Capture the cell that displays the provided text and extract its (X, Y) central coordinate. 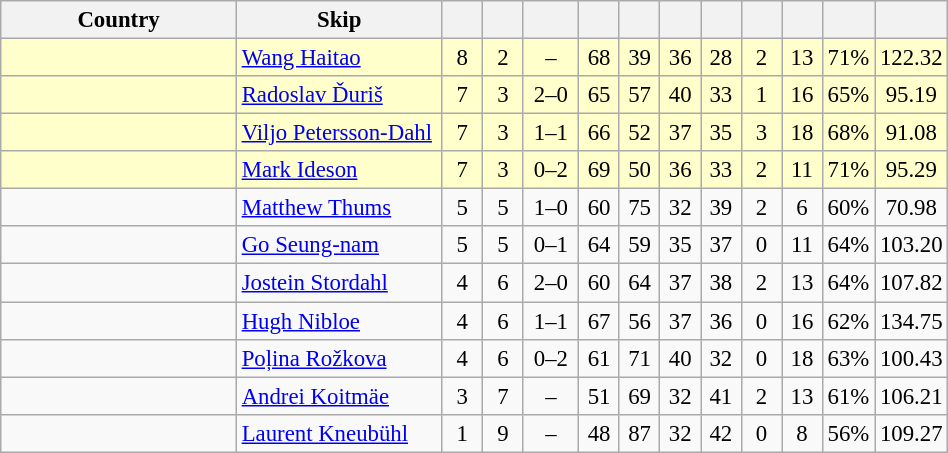
1–0 (551, 208)
41 (720, 396)
100.43 (912, 358)
95.19 (912, 95)
51 (600, 396)
68 (600, 58)
62% (848, 321)
Andrei Koitmäe (339, 396)
0–1 (551, 245)
65 (600, 95)
Viljo Petersson-Dahl (339, 133)
87 (640, 433)
134.75 (912, 321)
75 (640, 208)
61% (848, 396)
Mark Ideson (339, 170)
106.21 (912, 396)
38 (720, 283)
28 (720, 58)
107.82 (912, 283)
91.08 (912, 133)
42 (720, 433)
Hugh Nibloe (339, 321)
59 (640, 245)
50 (640, 170)
56% (848, 433)
Skip (339, 20)
95.29 (912, 170)
Radoslav Ďuriš (339, 95)
66 (600, 133)
65% (848, 95)
Jostein Stordahl (339, 283)
63% (848, 358)
Poļina Rožkova (339, 358)
70.98 (912, 208)
60% (848, 208)
68% (848, 133)
57 (640, 95)
Wang Haitao (339, 58)
103.20 (912, 245)
122.32 (912, 58)
Matthew Thums (339, 208)
Country (119, 20)
56 (640, 321)
48 (600, 433)
67 (600, 321)
52 (640, 133)
61 (600, 358)
71 (640, 358)
Laurent Kneubühl (339, 433)
9 (504, 433)
Go Seung-nam (339, 245)
109.27 (912, 433)
